From the cell containing the given text, extract its center point as (X, Y) coordinate. 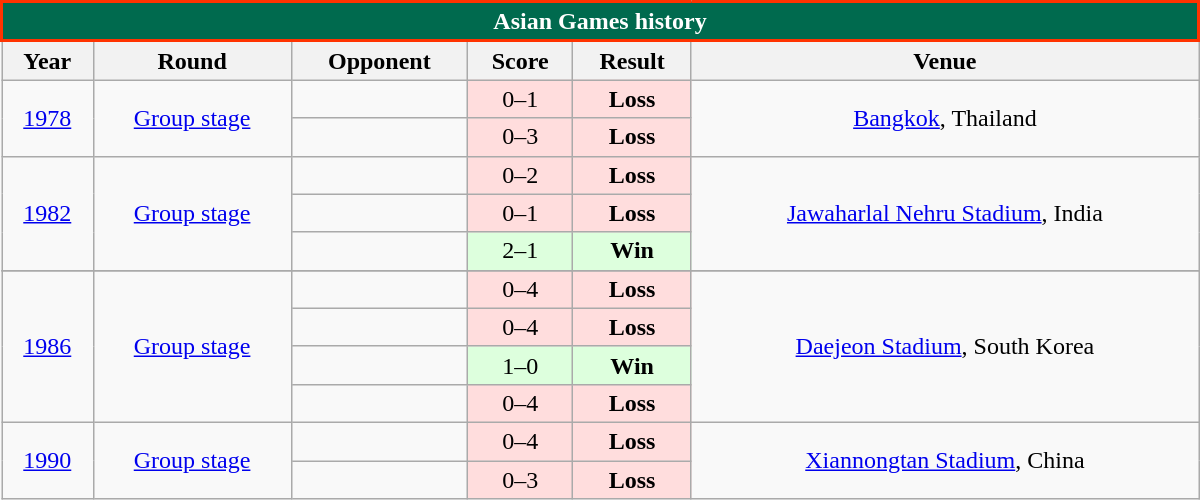
1–0 (520, 365)
Opponent (379, 60)
Venue (944, 60)
Score (520, 60)
Jawaharlal Nehru Stadium, India (944, 213)
Year (48, 60)
Result (632, 60)
Round (192, 60)
1978 (48, 118)
0–2 (520, 175)
1990 (48, 460)
1986 (48, 346)
2–1 (520, 251)
Xiannongtan Stadium, China (944, 460)
Bangkok, Thailand (944, 118)
Daejeon Stadium, South Korea (944, 346)
1982 (48, 213)
Asian Games history (600, 22)
